Identify which cell holds the provided text, then report its [X, Y] central coordinate. 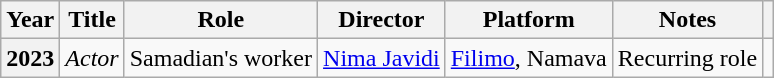
Year [30, 20]
Director [382, 20]
Role [220, 20]
Nima Javidi [382, 58]
Title [92, 20]
Recurring role [687, 58]
2023 [30, 58]
Actor [92, 58]
Platform [528, 20]
Notes [687, 20]
Samadian's worker [220, 58]
Filimo, Namava [528, 58]
